Extract the [x, y] coordinate from the center of the cell holding the provided text.  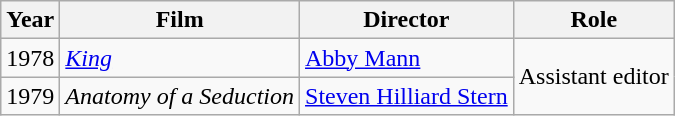
Film [180, 20]
Anatomy of a Seduction [180, 96]
Assistant editor [594, 77]
1979 [30, 96]
Abby Mann [407, 58]
King [180, 58]
1978 [30, 58]
Director [407, 20]
Year [30, 20]
Role [594, 20]
Steven Hilliard Stern [407, 96]
